Capture the cell that displays the provided text and extract its [X, Y] central coordinate. 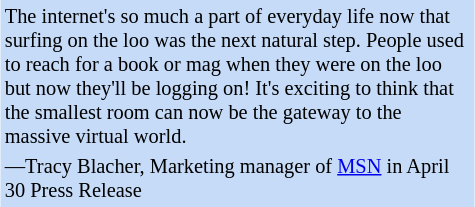
—Tracy Blacher, Marketing manager of MSN in April 30 Press Release [237, 178]
